Identify which cell holds the provided text, then report its (X, Y) central coordinate. 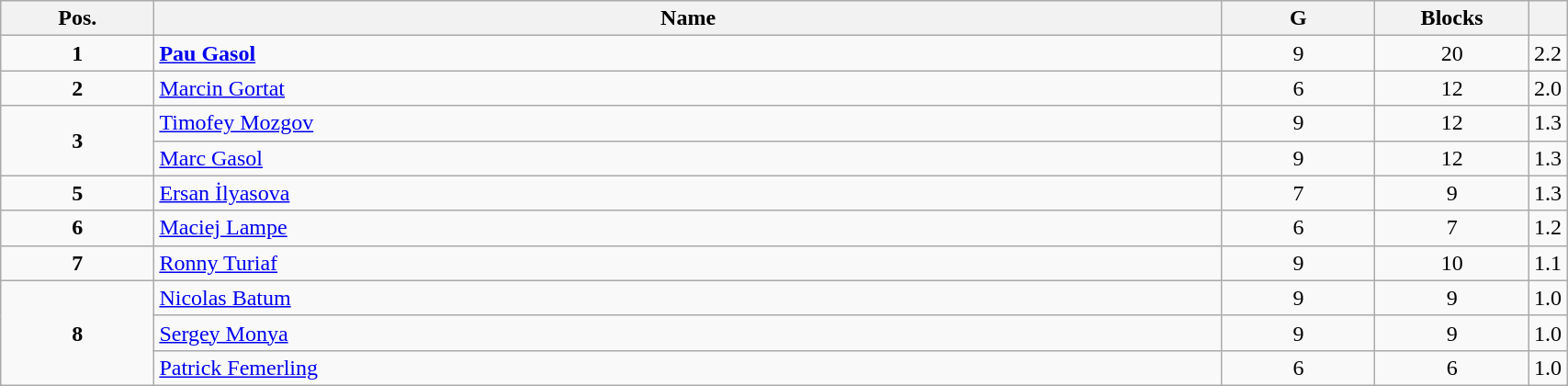
Timofey Mozgov (688, 123)
Patrick Femerling (688, 368)
3 (77, 141)
1.1 (1549, 263)
10 (1452, 263)
2.0 (1549, 88)
Pos. (77, 18)
1.2 (1549, 228)
1 (77, 53)
Marcin Gortat (688, 88)
G (1298, 18)
Marc Gasol (688, 158)
Pau Gasol (688, 53)
Sergey Monya (688, 333)
Ersan İlyasova (688, 193)
Maciej Lampe (688, 228)
Blocks (1452, 18)
Nicolas Batum (688, 298)
2.2 (1549, 53)
8 (77, 333)
20 (1452, 53)
Ronny Turiaf (688, 263)
Name (688, 18)
5 (77, 193)
2 (77, 88)
